Provide the [X, Y] coordinate of the cell's center where the given text is located.  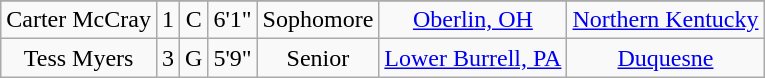
Duquesne [666, 58]
C [193, 20]
Lower Burrell, PA [473, 58]
Sophomore [318, 20]
Oberlin, OH [473, 20]
3 [168, 58]
G [193, 58]
Tess Myers [79, 58]
Carter McCray [79, 20]
1 [168, 20]
Senior [318, 58]
6'1" [232, 20]
5'9" [232, 58]
Northern Kentucky [666, 20]
